Locate the cell with the specified text and output its [x, y] center coordinate. 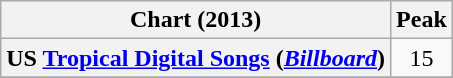
Chart (2013) [196, 20]
US Tropical Digital Songs (Billboard) [196, 58]
15 [422, 58]
Peak [422, 20]
